For the text-containing cell, return its midpoint in (x, y) coordinate format. 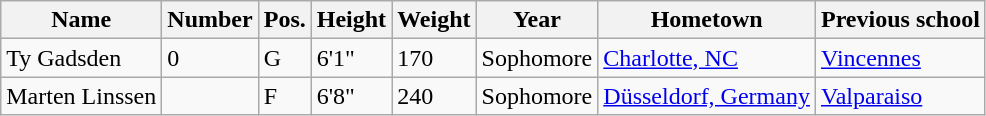
Charlotte, NC (707, 58)
6'8" (351, 96)
Previous school (900, 20)
Year (537, 20)
G (284, 58)
Number (210, 20)
6'1" (351, 58)
240 (434, 96)
Ty Gadsden (82, 58)
Valparaiso (900, 96)
Weight (434, 20)
0 (210, 58)
Vincennes (900, 58)
Pos. (284, 20)
Düsseldorf, Germany (707, 96)
Hometown (707, 20)
F (284, 96)
Name (82, 20)
170 (434, 58)
Marten Linssen (82, 96)
Height (351, 20)
